Scan for the cell matching the given text and deliver its (x, y) coordinate at center. 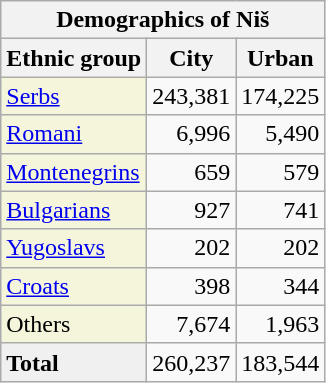
Serbs (74, 96)
659 (192, 172)
Demographics of Niš (163, 20)
260,237 (192, 362)
927 (192, 210)
Yugoslavs (74, 248)
Croats (74, 286)
7,674 (192, 324)
Urban (280, 58)
Bulgarians (74, 210)
5,490 (280, 134)
1,963 (280, 324)
183,544 (280, 362)
Montenegrins (74, 172)
344 (280, 286)
Ethnic group (74, 58)
243,381 (192, 96)
174,225 (280, 96)
398 (192, 286)
Others (74, 324)
741 (280, 210)
6,996 (192, 134)
Romani (74, 134)
Total (74, 362)
579 (280, 172)
City (192, 58)
